Provide the [x, y] coordinate of the cell's center where the given text is located.  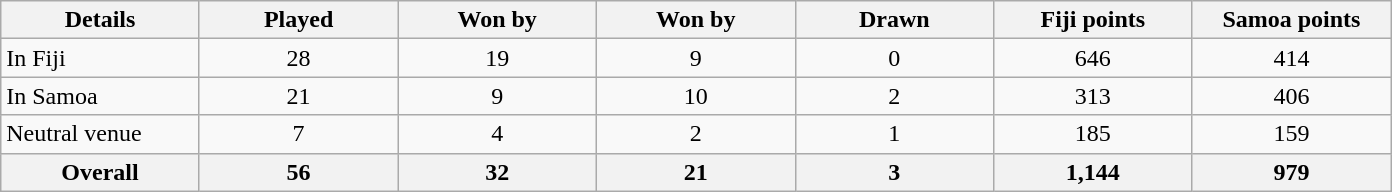
Played [298, 20]
Details [100, 20]
Drawn [894, 20]
979 [1292, 172]
313 [1094, 96]
0 [894, 58]
Neutral venue [100, 134]
414 [1292, 58]
1 [894, 134]
56 [298, 172]
In Fiji [100, 58]
1,144 [1094, 172]
646 [1094, 58]
Samoa points [1292, 20]
19 [498, 58]
32 [498, 172]
185 [1094, 134]
3 [894, 172]
28 [298, 58]
159 [1292, 134]
In Samoa [100, 96]
406 [1292, 96]
Overall [100, 172]
4 [498, 134]
Fiji points [1094, 20]
10 [696, 96]
7 [298, 134]
